Locate the cell with the specified text and output its [x, y] center coordinate. 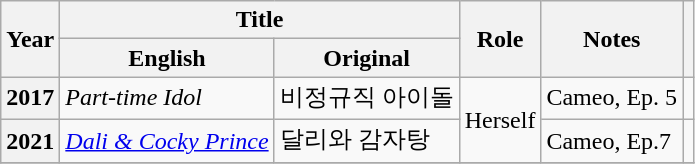
Title [260, 20]
2021 [30, 140]
비정규직 아이돌 [366, 98]
Original [366, 58]
2017 [30, 98]
Cameo, Ep. 5 [612, 98]
Cameo, Ep.7 [612, 140]
달리와 감자탕 [366, 140]
Herself [500, 120]
Part-time Idol [167, 98]
Dali & Cocky Prince [167, 140]
English [167, 58]
Notes [612, 39]
Year [30, 39]
Role [500, 39]
